Detect which cell encompasses the target text, then output its [X, Y] center coordinate. 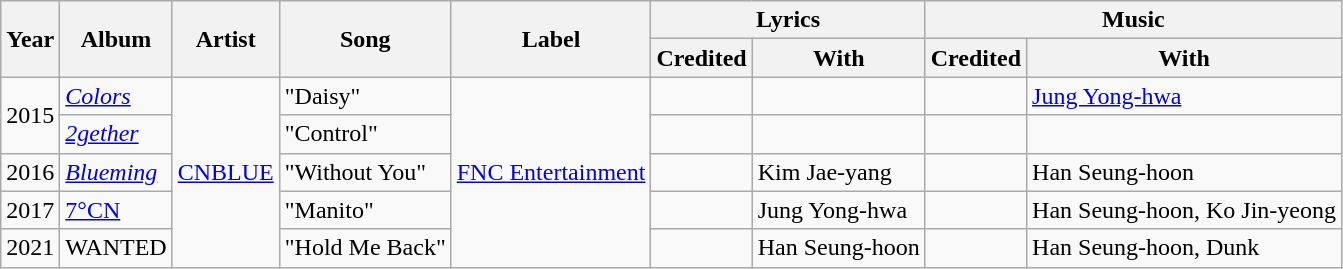
Lyrics [788, 20]
Blueming [116, 172]
2017 [30, 210]
CNBLUE [226, 172]
WANTED [116, 248]
Song [365, 39]
Label [551, 39]
FNC Entertainment [551, 172]
Han Seung-hoon, Dunk [1184, 248]
Han Seung-hoon, Ko Jin-yeong [1184, 210]
"Without You" [365, 172]
2021 [30, 248]
2016 [30, 172]
7°CN [116, 210]
"Hold Me Back" [365, 248]
2015 [30, 115]
"Control" [365, 134]
Artist [226, 39]
Kim Jae-yang [838, 172]
Music [1133, 20]
Year [30, 39]
2gether [116, 134]
"Daisy" [365, 96]
"Manito" [365, 210]
Colors [116, 96]
Album [116, 39]
